Identify which cell holds the provided text, then report its (X, Y) central coordinate. 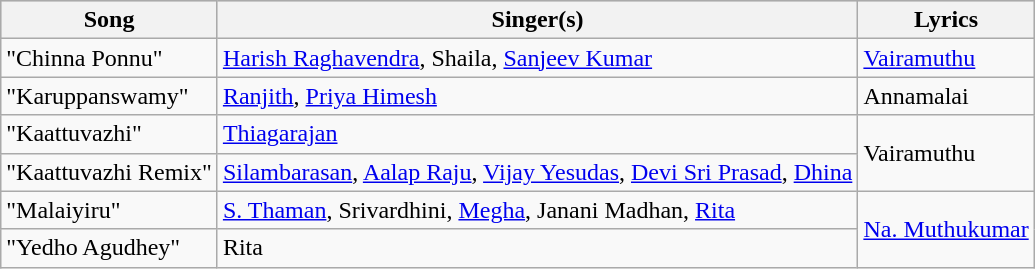
"Kaattuvazhi Remix" (110, 172)
Song (110, 20)
"Yedho Agudhey" (110, 248)
Silambarasan, Aalap Raju, Vijay Yesudas, Devi Sri Prasad, Dhina (537, 172)
"Kaattuvazhi" (110, 134)
Harish Raghavendra, Shaila, Sanjeev Kumar (537, 58)
"Malaiyiru" (110, 210)
Thiagarajan (537, 134)
Singer(s) (537, 20)
Ranjith, Priya Himesh (537, 96)
Na. Muthukumar (946, 229)
S. Thaman, Srivardhini, Megha, Janani Madhan, Rita (537, 210)
Annamalai (946, 96)
Rita (537, 248)
"Karuppanswamy" (110, 96)
"Chinna Ponnu" (110, 58)
Lyrics (946, 20)
